Output the [x, y] coordinate of the center of the cell containing the given text.  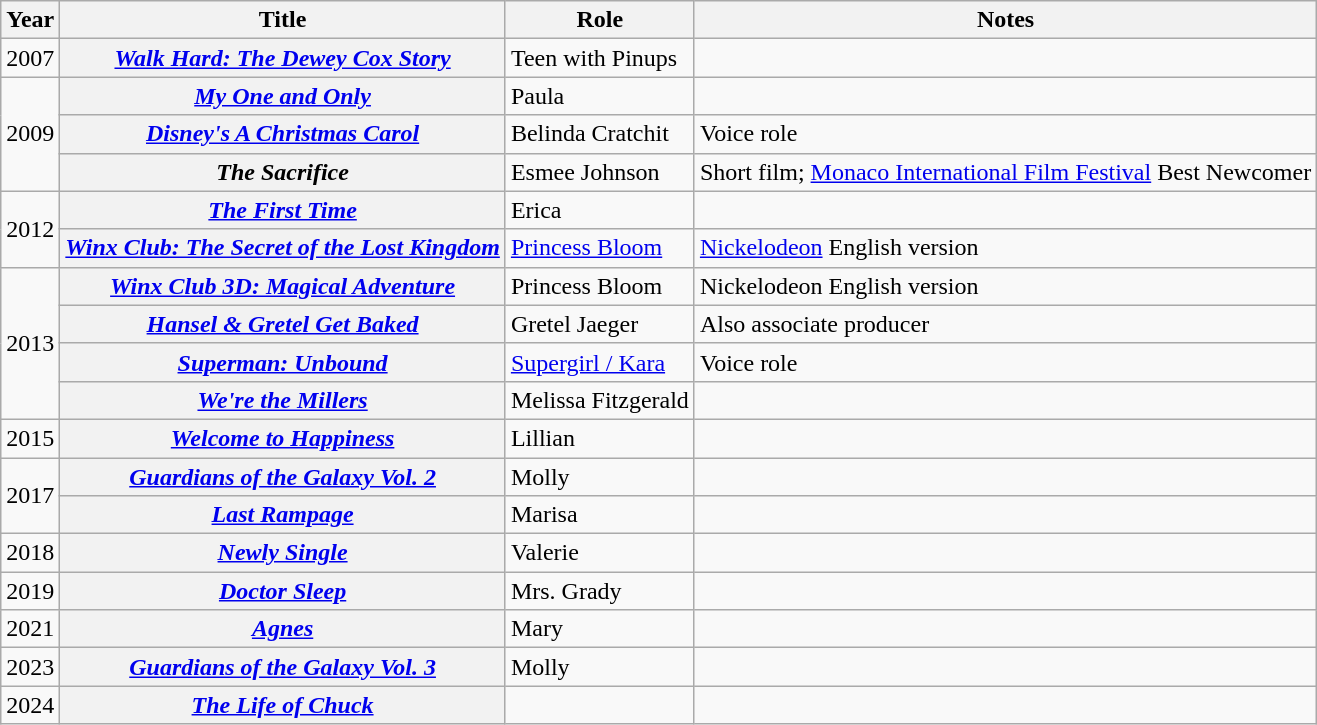
Paula [600, 96]
My One and Only [283, 96]
Year [30, 20]
The Life of Chuck [283, 705]
Notes [1005, 20]
Guardians of the Galaxy Vol. 3 [283, 667]
Last Rampage [283, 515]
2015 [30, 438]
Agnes [283, 629]
2021 [30, 629]
Disney's A Christmas Carol [283, 134]
Erica [600, 210]
2019 [30, 591]
Supergirl / Kara [600, 362]
Marisa [600, 515]
Walk Hard: The Dewey Cox Story [283, 58]
Mary [600, 629]
2013 [30, 343]
Role [600, 20]
Welcome to Happiness [283, 438]
2018 [30, 553]
We're the Millers [283, 400]
Lillian [600, 438]
Newly Single [283, 553]
Melissa Fitzgerald [600, 400]
Hansel & Gretel Get Baked [283, 324]
2012 [30, 229]
Mrs. Grady [600, 591]
Valerie [600, 553]
Winx Club 3D: Magical Adventure [283, 286]
Short film; Monaco International Film Festival Best Newcomer [1005, 172]
2007 [30, 58]
Esmee Johnson [600, 172]
Guardians of the Galaxy Vol. 2 [283, 477]
Title [283, 20]
Gretel Jaeger [600, 324]
2009 [30, 134]
The First Time [283, 210]
The Sacrifice [283, 172]
Teen with Pinups [600, 58]
Superman: Unbound [283, 362]
Belinda Cratchit [600, 134]
Winx Club: The Secret of the Lost Kingdom [283, 248]
2017 [30, 496]
2023 [30, 667]
2024 [30, 705]
Also associate producer [1005, 324]
Doctor Sleep [283, 591]
